Return the (x, y) coordinate for the center point of the cell that contains the specified text.  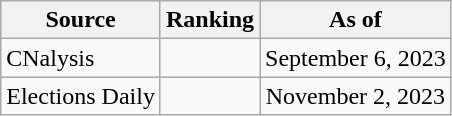
November 2, 2023 (356, 96)
Ranking (210, 20)
Elections Daily (81, 96)
As of (356, 20)
September 6, 2023 (356, 58)
CNalysis (81, 58)
Source (81, 20)
